Determine the [X, Y] coordinate at the center of the cell enclosing the given text.  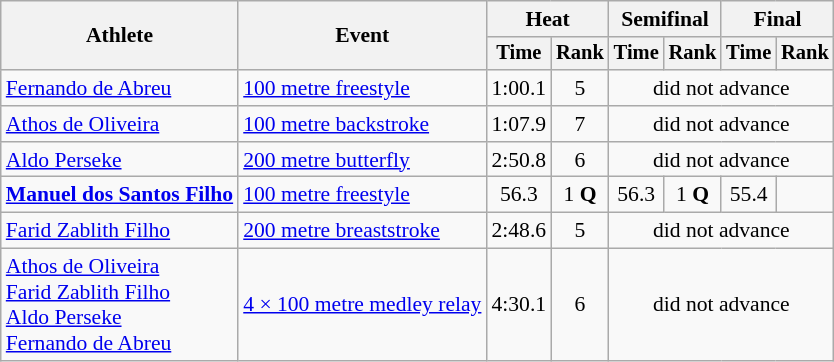
Heat [547, 19]
Athlete [120, 36]
200 metre breaststroke [362, 231]
2:48.6 [518, 231]
200 metre butterfly [362, 160]
1:07.9 [518, 124]
Event [362, 36]
Athos de Oliveira [120, 124]
55.4 [748, 195]
Semifinal [665, 19]
Farid Zablith Filho [120, 231]
100 metre backstroke [362, 124]
4 × 100 metre medley relay [362, 305]
Athos de OliveiraFarid Zablith FilhoAldo PersekeFernando de Abreu [120, 305]
Final [777, 19]
2:50.8 [518, 160]
7 [580, 124]
4:30.1 [518, 305]
1:00.1 [518, 88]
Manuel dos Santos Filho [120, 195]
Fernando de Abreu [120, 88]
Aldo Perseke [120, 160]
